Extract the (x, y) coordinate from the center of the cell holding the provided text.  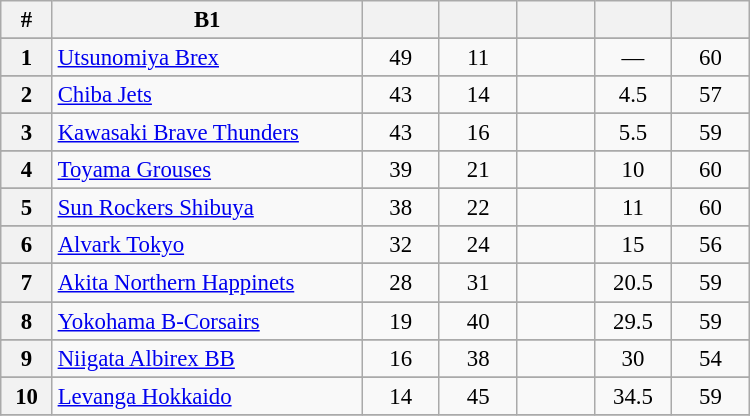
24 (478, 245)
# (27, 20)
Akita Northern Happinets (207, 283)
1 (27, 58)
6 (27, 245)
Utsunomiya Brex (207, 58)
4.5 (632, 95)
30 (632, 358)
31 (478, 283)
5.5 (632, 133)
39 (400, 170)
32 (400, 245)
20.5 (632, 283)
5 (27, 208)
Sun Rockers Shibuya (207, 208)
54 (711, 358)
21 (478, 170)
9 (27, 358)
57 (711, 95)
3 (27, 133)
49 (400, 58)
Levanga Hokkaido (207, 396)
15 (632, 245)
29.5 (632, 321)
19 (400, 321)
56 (711, 245)
45 (478, 396)
8 (27, 321)
22 (478, 208)
Kawasaki Brave Thunders (207, 133)
Chiba Jets (207, 95)
— (632, 58)
40 (478, 321)
28 (400, 283)
Yokohama B-Corsairs (207, 321)
B1 (207, 20)
Alvark Tokyo (207, 245)
7 (27, 283)
34.5 (632, 396)
2 (27, 95)
4 (27, 170)
Niigata Albirex BB (207, 358)
Toyama Grouses (207, 170)
